Detect which cell encompasses the target text, then output its [X, Y] center coordinate. 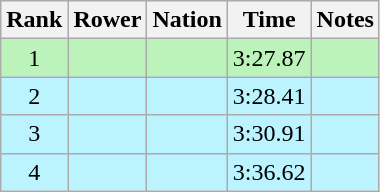
Rower [108, 20]
2 [34, 96]
3:28.41 [269, 96]
3:30.91 [269, 134]
3 [34, 134]
Time [269, 20]
3:27.87 [269, 58]
3:36.62 [269, 172]
Rank [34, 20]
1 [34, 58]
Nation [187, 20]
4 [34, 172]
Notes [345, 20]
